Return [x, y] of the center of cell containing provided text 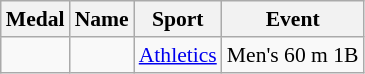
Medal [36, 19]
Event [293, 19]
Sport [178, 19]
Athletics [178, 55]
Men's 60 m 1B [293, 55]
Name [102, 19]
